Locate the cell with the specified text and output its [X, Y] center coordinate. 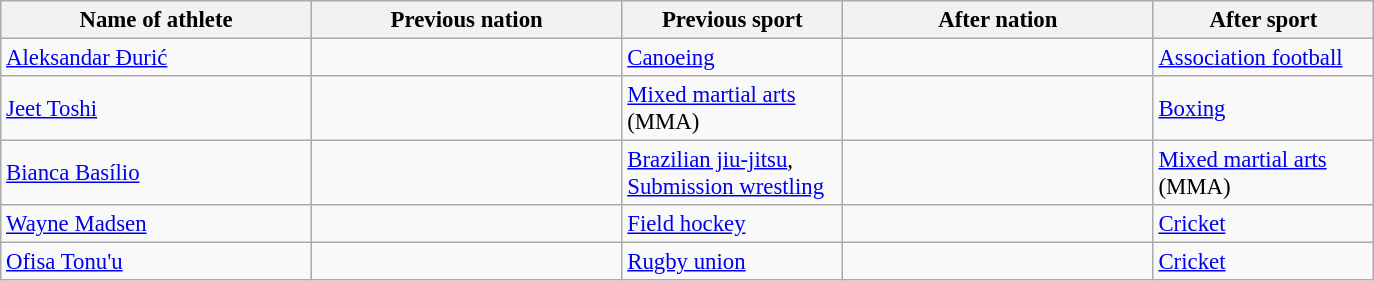
Boxing [1264, 108]
Previous sport [732, 20]
Association football [1264, 58]
Wayne Madsen [156, 224]
Bianca Basílio [156, 174]
Name of athlete [156, 20]
After nation [998, 20]
Aleksandar Đurić [156, 58]
After sport [1264, 20]
Rugby union [732, 262]
Canoeing [732, 58]
Ofisa Tonu'u [156, 262]
Previous nation [466, 20]
Jeet Toshi [156, 108]
Brazilian jiu-jitsu, Submission wrestling [732, 174]
Field hockey [732, 224]
